Identify which cell holds the provided text, then report its (X, Y) central coordinate. 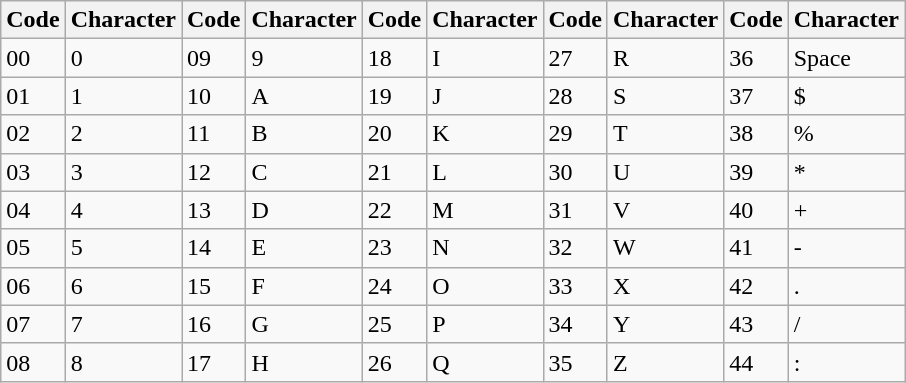
42 (756, 286)
23 (394, 248)
. (846, 286)
39 (756, 172)
03 (33, 172)
41 (756, 248)
11 (214, 134)
15 (214, 286)
8 (123, 362)
1 (123, 96)
U (665, 172)
17 (214, 362)
05 (33, 248)
24 (394, 286)
Y (665, 324)
J (485, 96)
37 (756, 96)
16 (214, 324)
33 (575, 286)
44 (756, 362)
F (304, 286)
Q (485, 362)
22 (394, 210)
K (485, 134)
B (304, 134)
00 (33, 58)
07 (33, 324)
I (485, 58)
C (304, 172)
5 (123, 248)
02 (33, 134)
38 (756, 134)
S (665, 96)
30 (575, 172)
20 (394, 134)
* (846, 172)
28 (575, 96)
08 (33, 362)
21 (394, 172)
$ (846, 96)
W (665, 248)
R (665, 58)
26 (394, 362)
Z (665, 362)
+ (846, 210)
43 (756, 324)
O (485, 286)
09 (214, 58)
: (846, 362)
4 (123, 210)
L (485, 172)
/ (846, 324)
9 (304, 58)
01 (33, 96)
34 (575, 324)
32 (575, 248)
7 (123, 324)
3 (123, 172)
M (485, 210)
10 (214, 96)
G (304, 324)
X (665, 286)
36 (756, 58)
18 (394, 58)
12 (214, 172)
D (304, 210)
- (846, 248)
25 (394, 324)
P (485, 324)
35 (575, 362)
40 (756, 210)
A (304, 96)
19 (394, 96)
T (665, 134)
31 (575, 210)
14 (214, 248)
% (846, 134)
06 (33, 286)
N (485, 248)
29 (575, 134)
0 (123, 58)
13 (214, 210)
04 (33, 210)
6 (123, 286)
V (665, 210)
27 (575, 58)
Space (846, 58)
H (304, 362)
E (304, 248)
2 (123, 134)
